Search for the cell housing the specified text and yield its [X, Y] center coordinate. 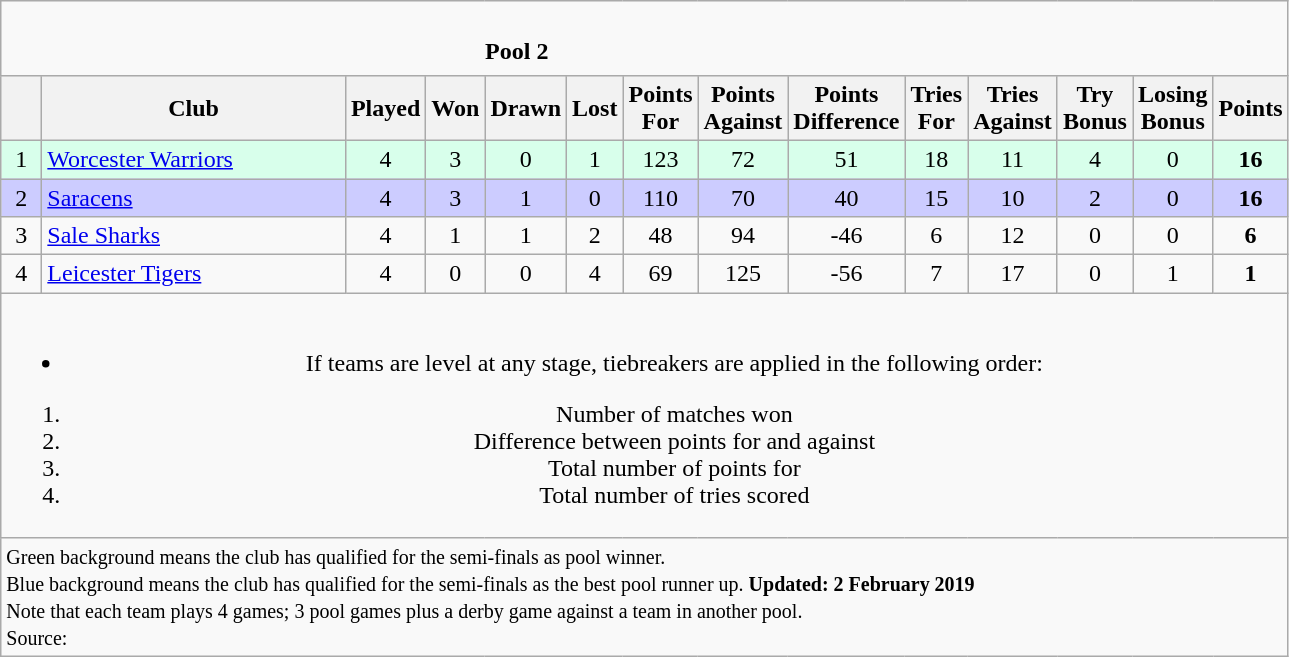
94 [743, 236]
17 [1013, 274]
18 [936, 159]
110 [660, 197]
10 [1013, 197]
Losing Bonus [1172, 108]
Sale Sharks [194, 236]
Drawn [526, 108]
Tries Against [1013, 108]
Points [1250, 108]
Saracens [194, 197]
70 [743, 197]
Try Bonus [1094, 108]
Lost [595, 108]
Tries For [936, 108]
40 [846, 197]
48 [660, 236]
72 [743, 159]
Leicester Tigers [194, 274]
12 [1013, 236]
7 [936, 274]
125 [743, 274]
Points Against [743, 108]
123 [660, 159]
Points Difference [846, 108]
11 [1013, 159]
Worcester Warriors [194, 159]
-56 [846, 274]
Club [194, 108]
Played [385, 108]
51 [846, 159]
69 [660, 274]
Won [456, 108]
15 [936, 197]
-46 [846, 236]
Points For [660, 108]
